Capture the cell that displays the provided text and extract its (x, y) central coordinate. 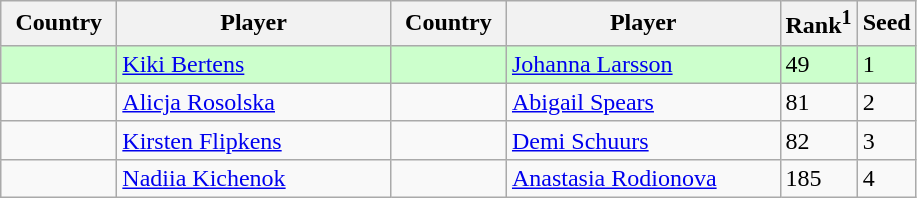
3 (886, 140)
82 (818, 140)
Johanna Larsson (643, 64)
Alicja Rosolska (254, 102)
4 (886, 178)
Anastasia Rodionova (643, 178)
Kiki Bertens (254, 64)
1 (886, 64)
Kirsten Flipkens (254, 140)
81 (818, 102)
2 (886, 102)
Demi Schuurs (643, 140)
49 (818, 64)
Rank1 (818, 24)
Nadiia Kichenok (254, 178)
Seed (886, 24)
Abigail Spears (643, 102)
185 (818, 178)
